Determine the [X, Y] coordinate at the center of the cell enclosing the given text.  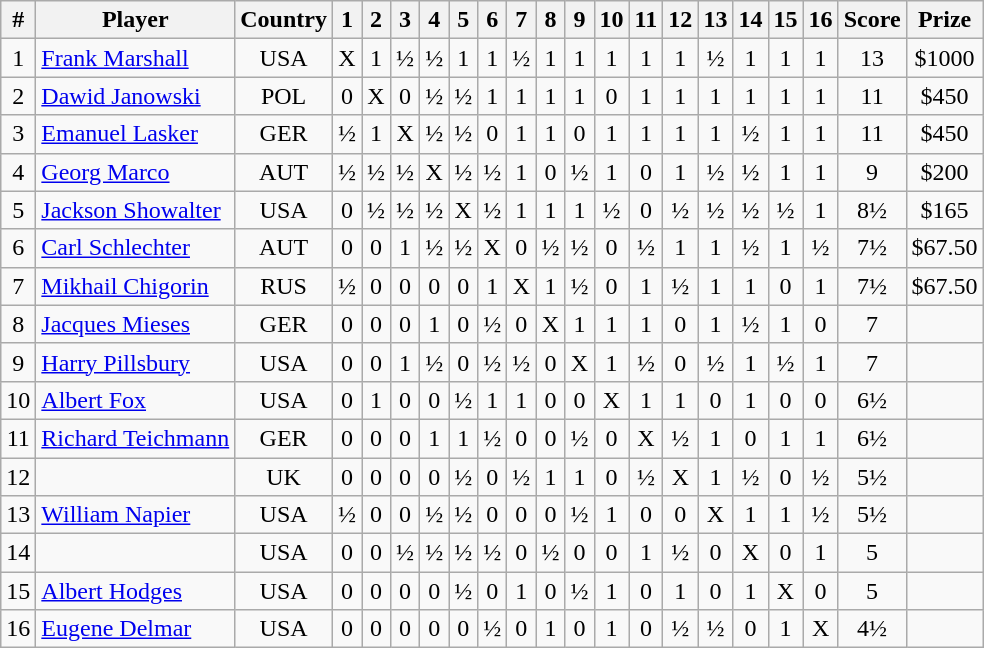
Country [284, 20]
$200 [944, 172]
Dawid Janowski [136, 96]
RUS [284, 286]
UK [284, 477]
4½ [872, 629]
Score [872, 20]
Georg Marco [136, 172]
8½ [872, 210]
POL [284, 96]
Albert Fox [136, 400]
Emanuel Lasker [136, 134]
# [18, 20]
Carl Schlechter [136, 248]
Player [136, 20]
Jackson Showalter [136, 210]
Albert Hodges [136, 591]
Prize [944, 20]
Eugene Delmar [136, 629]
Frank Marshall [136, 58]
Harry Pillsbury [136, 362]
William Napier [136, 515]
Mikhail Chigorin [136, 286]
Richard Teichmann [136, 438]
$1000 [944, 58]
$165 [944, 210]
Jacques Mieses [136, 324]
